Search for the cell housing the specified text and yield its [X, Y] center coordinate. 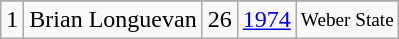
26 [220, 20]
1974 [266, 20]
1 [12, 20]
Weber State [347, 20]
Brian Longuevan [113, 20]
